Search for the cell housing the specified text and yield its (X, Y) center coordinate. 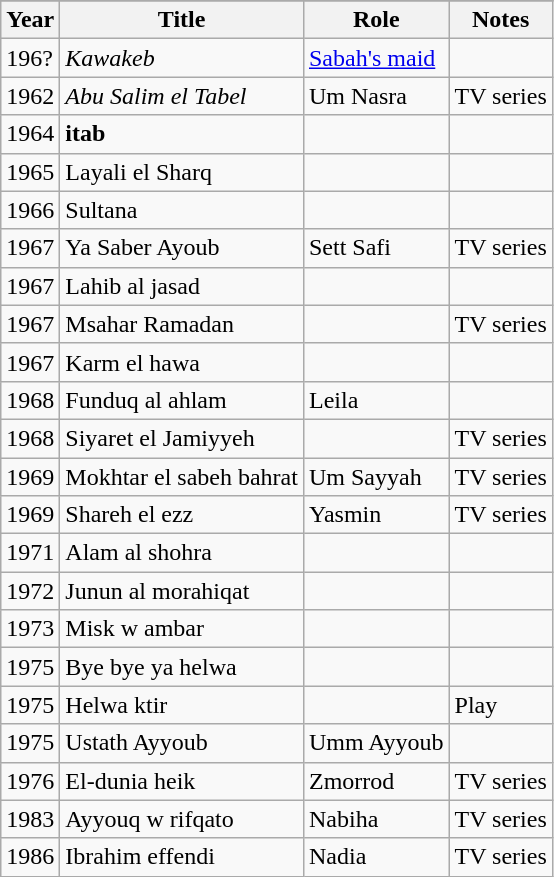
Ayyouq w rifqato (182, 819)
1971 (30, 553)
Nabiha (376, 819)
Sabah's maid (376, 58)
Um Nasra (376, 96)
Kawakeb (182, 58)
Leila (376, 400)
Role (376, 20)
Alam al shohra (182, 553)
196? (30, 58)
Helwa ktir (182, 705)
Notes (500, 20)
Ya Saber Ayoub (182, 248)
Yasmin (376, 515)
Lahib al jasad (182, 286)
El-dunia heik (182, 781)
Um Sayyah (376, 477)
Misk w ambar (182, 629)
Junun al morahiqat (182, 591)
1962 (30, 96)
1965 (30, 172)
Sultana (182, 210)
Nadia (376, 857)
Title (182, 20)
Ibrahim effendi (182, 857)
Msahar Ramadan (182, 324)
Bye bye ya helwa (182, 667)
Siyaret el Jamiyyeh (182, 438)
1964 (30, 134)
1983 (30, 819)
1972 (30, 591)
1966 (30, 210)
Play (500, 705)
Mokhtar el sabeh bahrat (182, 477)
Shareh el ezz (182, 515)
Sett Safi (376, 248)
Ustath Ayyoub (182, 743)
itab (182, 134)
1986 (30, 857)
Zmorrod (376, 781)
Year (30, 20)
1976 (30, 781)
Layali el Sharq (182, 172)
Karm el hawa (182, 362)
Funduq al ahlam (182, 400)
Abu Salim el Tabel (182, 96)
Umm Ayyoub (376, 743)
1973 (30, 629)
